Provide the [X, Y] coordinate of the cell's center where the given text is located.  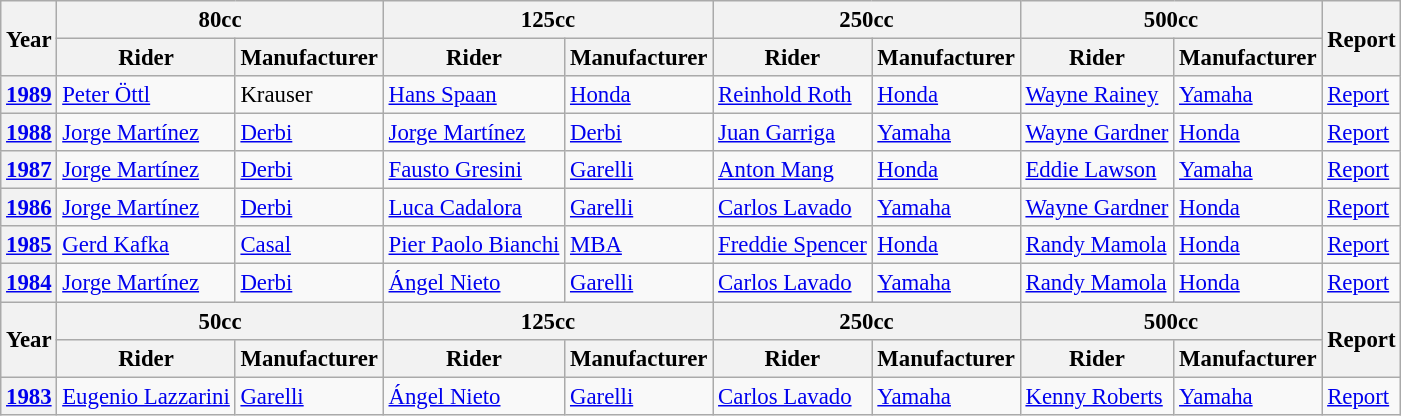
Gerd Kafka [146, 245]
1989 [29, 95]
Kenny Roberts [1097, 396]
Reinhold Roth [792, 95]
Juan Garriga [792, 133]
1984 [29, 283]
Casal [309, 245]
1987 [29, 170]
Krauser [309, 95]
Freddie Spencer [792, 245]
Fausto Gresini [474, 170]
Wayne Rainey [1097, 95]
Peter Öttl [146, 95]
MBA [639, 245]
Anton Mang [792, 170]
Luca Cadalora [474, 208]
1986 [29, 208]
Eddie Lawson [1097, 170]
Eugenio Lazzarini [146, 396]
50cc [220, 321]
1988 [29, 133]
Hans Spaan [474, 95]
1983 [29, 396]
1985 [29, 245]
Pier Paolo Bianchi [474, 245]
80cc [220, 20]
